Identify which cell holds the provided text, then report its [x, y] central coordinate. 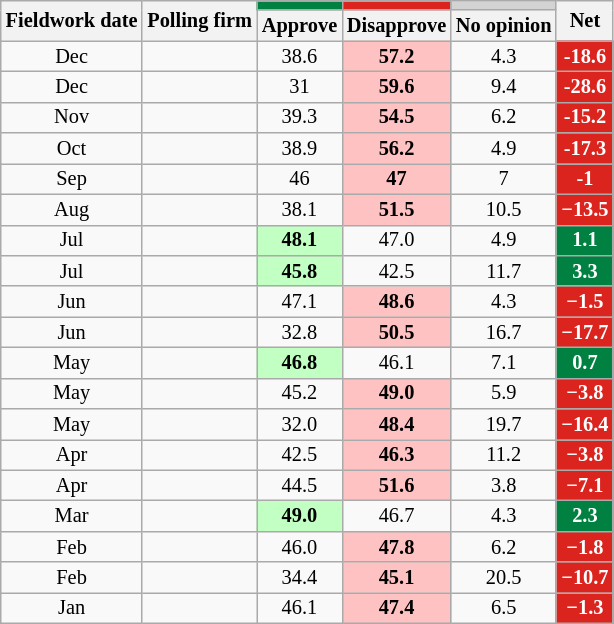
44.5 [300, 486]
−7.1 [584, 486]
20.5 [504, 578]
−16.4 [584, 424]
45.2 [300, 394]
47.0 [396, 240]
Net [584, 20]
Mar [72, 516]
31 [300, 86]
-15.2 [584, 118]
59.6 [396, 86]
Aug [72, 210]
−13.5 [584, 210]
46.7 [396, 516]
46.0 [300, 546]
50.5 [396, 332]
-18.6 [584, 56]
46.8 [300, 362]
11.7 [504, 270]
7 [504, 178]
47.8 [396, 546]
48.6 [396, 302]
−1.5 [584, 302]
38.1 [300, 210]
39.3 [300, 118]
0.7 [584, 362]
−17.7 [584, 332]
47 [396, 178]
-1 [584, 178]
6.5 [504, 608]
5.9 [504, 394]
2.3 [584, 516]
Jan [72, 608]
11.2 [504, 454]
3.3 [584, 270]
No opinion [504, 26]
19.7 [504, 424]
Oct [72, 148]
−1.8 [584, 546]
Approve [300, 26]
56.2 [396, 148]
38.9 [300, 148]
32.8 [300, 332]
48.1 [300, 240]
47.4 [396, 608]
46 [300, 178]
51.5 [396, 210]
Sep [72, 178]
1.1 [584, 240]
-28.6 [584, 86]
10.5 [504, 210]
Fieldwork date [72, 20]
47.1 [300, 302]
34.4 [300, 578]
32.0 [300, 424]
16.7 [504, 332]
Nov [72, 118]
Disapprove [396, 26]
38.6 [300, 56]
−10.7 [584, 578]
-17.3 [584, 148]
45.8 [300, 270]
54.5 [396, 118]
−1.3 [584, 608]
7.1 [504, 362]
57.2 [396, 56]
46.3 [396, 454]
3.8 [504, 486]
45.1 [396, 578]
9.4 [504, 86]
48.4 [396, 424]
Polling firm [199, 20]
51.6 [396, 486]
